Return the [x, y] coordinate for the center point of the cell that contains the specified text.  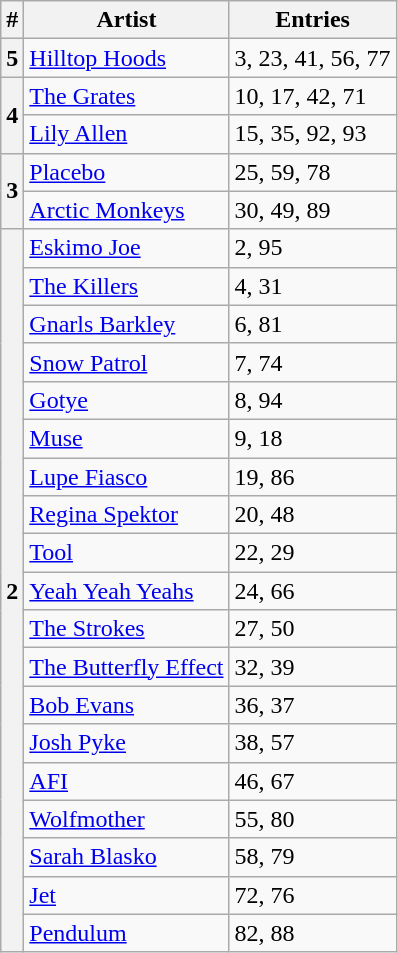
Lily Allen [126, 134]
Artist [126, 20]
Bob Evans [126, 705]
The Butterfly Effect [126, 667]
2 [12, 590]
9, 18 [312, 438]
Arctic Monkeys [126, 210]
Jet [126, 895]
55, 80 [312, 819]
Gotye [126, 400]
36, 37 [312, 705]
4, 31 [312, 286]
6, 81 [312, 324]
20, 48 [312, 515]
Muse [126, 438]
32, 39 [312, 667]
AFI [126, 781]
72, 76 [312, 895]
30, 49, 89 [312, 210]
The Strokes [126, 629]
24, 66 [312, 591]
8, 94 [312, 400]
4 [12, 115]
The Killers [126, 286]
10, 17, 42, 71 [312, 96]
Regina Spektor [126, 515]
46, 67 [312, 781]
7, 74 [312, 362]
Entries [312, 20]
Yeah Yeah Yeahs [126, 591]
Lupe Fiasco [126, 477]
Wolfmother [126, 819]
Eskimo Joe [126, 248]
Josh Pyke [126, 743]
38, 57 [312, 743]
25, 59, 78 [312, 172]
22, 29 [312, 553]
Sarah Blasko [126, 857]
Placebo [126, 172]
The Grates [126, 96]
15, 35, 92, 93 [312, 134]
# [12, 20]
82, 88 [312, 933]
58, 79 [312, 857]
5 [12, 58]
3 [12, 191]
Hilltop Hoods [126, 58]
Pendulum [126, 933]
3, 23, 41, 56, 77 [312, 58]
Tool [126, 553]
27, 50 [312, 629]
2, 95 [312, 248]
Gnarls Barkley [126, 324]
19, 86 [312, 477]
Snow Patrol [126, 362]
